Identify which cell holds the provided text, then report its (X, Y) central coordinate. 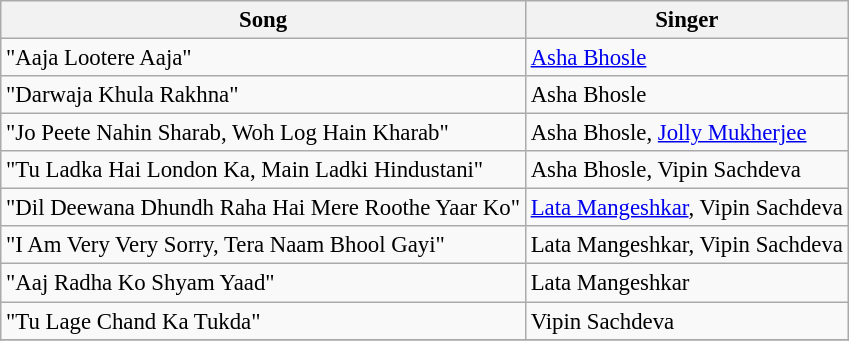
"Aaja Lootere Aaja" (264, 58)
"Dil Deewana Dhundh Raha Hai Mere Roothe Yaar Ko" (264, 208)
Vipin Sachdeva (686, 321)
Song (264, 20)
"Tu Lage Chand Ka Tukda" (264, 321)
"Aaj Radha Ko Shyam Yaad" (264, 283)
"Tu Ladka Hai London Ka, Main Ladki Hindustani" (264, 170)
"Jo Peete Nahin Sharab, Woh Log Hain Kharab" (264, 133)
Asha Bhosle, Jolly Mukherjee (686, 133)
Asha Bhosle, Vipin Sachdeva (686, 170)
"I Am Very Very Sorry, Tera Naam Bhool Gayi" (264, 245)
Singer (686, 20)
Lata Mangeshkar (686, 283)
"Darwaja Khula Rakhna" (264, 95)
